Find where the given text appears and provide that cell's center as (x, y) coordinate. 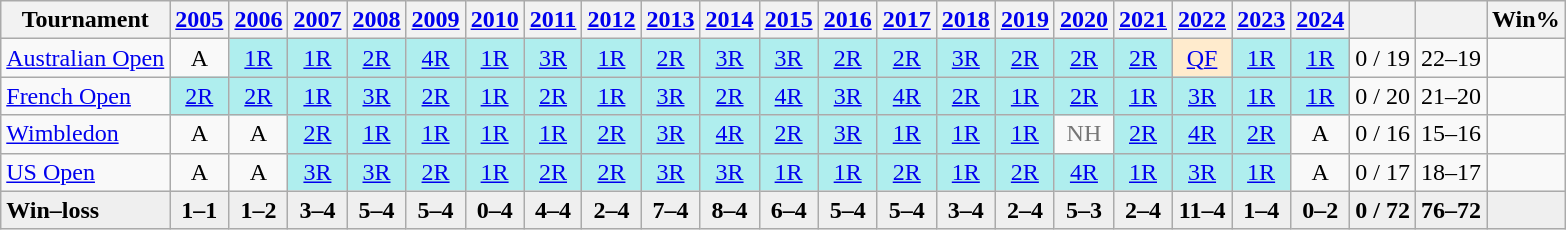
Australian Open (86, 58)
2016 (848, 20)
2023 (1262, 20)
6–4 (788, 210)
4–4 (553, 210)
2009 (436, 20)
1–2 (258, 210)
2018 (966, 20)
18–17 (1450, 172)
Win% (1526, 20)
2005 (200, 20)
1–4 (1262, 210)
21–20 (1450, 96)
2015 (788, 20)
French Open (86, 96)
2013 (670, 20)
2008 (376, 20)
Tournament (86, 20)
NH (1084, 134)
8–4 (730, 210)
2006 (258, 20)
2010 (494, 20)
0 / 20 (1383, 96)
2017 (906, 20)
15–16 (1450, 134)
0–4 (494, 210)
1–1 (200, 210)
QF (1202, 58)
2020 (1084, 20)
2024 (1320, 20)
0–2 (1320, 210)
2011 (553, 20)
0 / 16 (1383, 134)
0 / 72 (1383, 210)
2022 (1202, 20)
2012 (612, 20)
7–4 (670, 210)
2014 (730, 20)
22–19 (1450, 58)
Win–loss (86, 210)
0 / 19 (1383, 58)
0 / 17 (1383, 172)
76–72 (1450, 210)
2019 (1024, 20)
11–4 (1202, 210)
2021 (1142, 20)
5–3 (1084, 210)
US Open (86, 172)
2007 (318, 20)
Wimbledon (86, 134)
